Determine the [X, Y] coordinate at the center of the cell enclosing the given text.  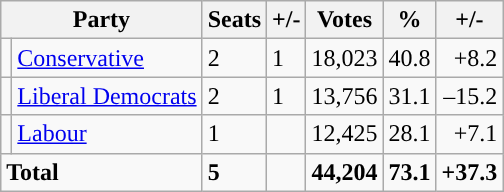
Votes [344, 20]
Party [102, 20]
–15.2 [470, 96]
Seats [234, 20]
28.1 [410, 134]
73.1 [410, 172]
% [410, 20]
44,204 [344, 172]
31.1 [410, 96]
5 [234, 172]
13,756 [344, 96]
Conservative [107, 58]
Liberal Democrats [107, 96]
+37.3 [470, 172]
Total [102, 172]
+8.2 [470, 58]
40.8 [410, 58]
12,425 [344, 134]
18,023 [344, 58]
Labour [107, 134]
+7.1 [470, 134]
